For the text-containing cell, return its midpoint in [X, Y] coordinate format. 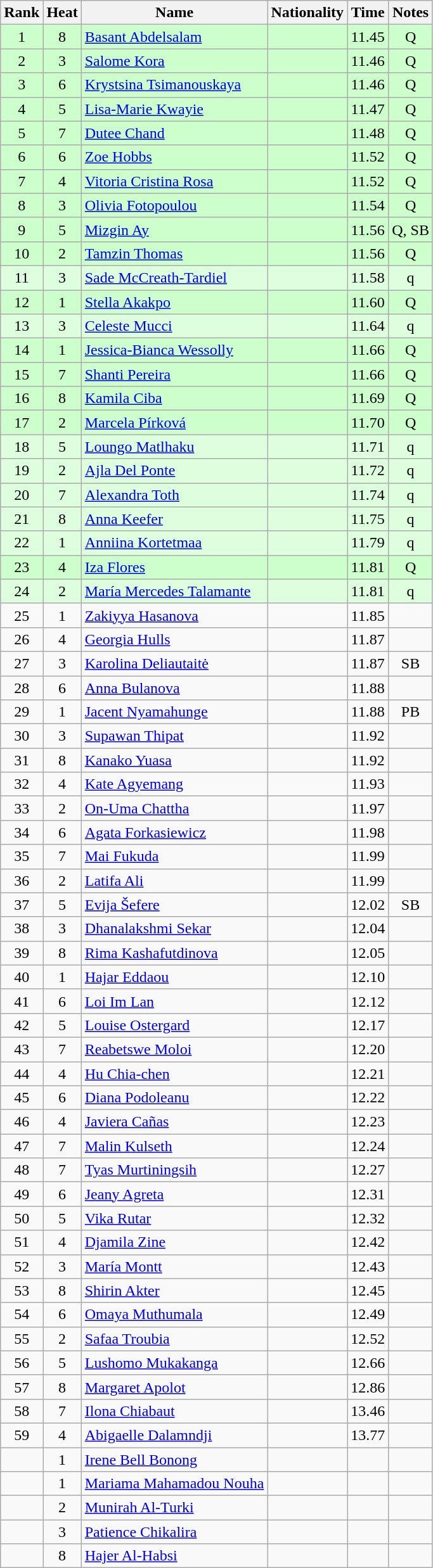
Karolina Deliautaitė [174, 663]
11.47 [368, 109]
13.77 [368, 1435]
11.70 [368, 423]
Anniina Kortetmaa [174, 543]
12.21 [368, 1074]
37 [22, 905]
11.48 [368, 133]
Jacent Nyamahunge [174, 712]
Krystsina Tsimanouskaya [174, 85]
Lushomo Mukakanga [174, 1363]
Ajla Del Ponte [174, 471]
12.31 [368, 1194]
12 [22, 302]
52 [22, 1266]
Omaya Muthumala [174, 1315]
44 [22, 1074]
Latifa Ali [174, 881]
12.12 [368, 1001]
12.05 [368, 953]
Kamila Ciba [174, 398]
Lisa-Marie Kwayie [174, 109]
Anna Keefer [174, 519]
12.52 [368, 1339]
27 [22, 663]
16 [22, 398]
11.58 [368, 277]
Loungo Matlhaku [174, 447]
12.49 [368, 1315]
11.72 [368, 471]
12.43 [368, 1266]
11.71 [368, 447]
12.66 [368, 1363]
11.79 [368, 543]
Time [368, 13]
12.42 [368, 1242]
9 [22, 229]
35 [22, 857]
Jessica-Bianca Wessolly [174, 350]
Kate Agyemang [174, 784]
Vitoria Cristina Rosa [174, 181]
Dutee Chand [174, 133]
12.24 [368, 1146]
Sade McCreath-Tardiel [174, 277]
11.69 [368, 398]
41 [22, 1001]
53 [22, 1291]
Kanako Yuasa [174, 760]
15 [22, 374]
46 [22, 1122]
Mai Fukuda [174, 857]
40 [22, 977]
30 [22, 736]
María Montt [174, 1266]
12.20 [368, 1049]
11.64 [368, 326]
21 [22, 519]
12.22 [368, 1098]
Diana Podoleanu [174, 1098]
Stella Akakpo [174, 302]
Anna Bulanova [174, 687]
18 [22, 447]
58 [22, 1411]
Olivia Fotopoulou [174, 205]
Louise Ostergard [174, 1025]
14 [22, 350]
12.45 [368, 1291]
Basant Abdelsalam [174, 37]
Margaret Apolot [174, 1387]
50 [22, 1218]
11.93 [368, 784]
Rank [22, 13]
59 [22, 1435]
Rima Kashafutdinova [174, 953]
12.32 [368, 1218]
12.86 [368, 1387]
Shanti Pereira [174, 374]
55 [22, 1339]
Q, SB [411, 229]
12.17 [368, 1025]
13.46 [368, 1411]
29 [22, 712]
54 [22, 1315]
26 [22, 639]
On-Uma Chattha [174, 808]
32 [22, 784]
Tamzin Thomas [174, 253]
Irene Bell Bonong [174, 1459]
Heat [62, 13]
19 [22, 471]
47 [22, 1146]
Mariama Mahamadou Nouha [174, 1484]
Marcela Pírková [174, 423]
11.45 [368, 37]
24 [22, 591]
Notes [411, 13]
Munirah Al-Turki [174, 1508]
57 [22, 1387]
31 [22, 760]
Zakiyya Hasanova [174, 615]
11.75 [368, 519]
23 [22, 567]
22 [22, 543]
Zoe Hobbs [174, 157]
Tyas Murtiningsih [174, 1170]
Georgia Hulls [174, 639]
Reabetswe Moloi [174, 1049]
17 [22, 423]
Salome Kora [174, 61]
Evija Šefere [174, 905]
PB [411, 712]
11.85 [368, 615]
25 [22, 615]
36 [22, 881]
Hajer Al-Habsi [174, 1556]
12.27 [368, 1170]
Jeany Agreta [174, 1194]
Javiera Cañas [174, 1122]
Shirin Akter [174, 1291]
12.02 [368, 905]
48 [22, 1170]
Abigaelle Dalamndji [174, 1435]
Name [174, 13]
María Mercedes Talamante [174, 591]
Iza Flores [174, 567]
Djamila Zine [174, 1242]
45 [22, 1098]
Nationality [307, 13]
33 [22, 808]
Ilona Chiabaut [174, 1411]
Hu Chia-chen [174, 1074]
51 [22, 1242]
11.60 [368, 302]
10 [22, 253]
Dhanalakshmi Sekar [174, 929]
38 [22, 929]
42 [22, 1025]
Safaa Troubia [174, 1339]
Malin Kulseth [174, 1146]
11.54 [368, 205]
20 [22, 495]
43 [22, 1049]
28 [22, 687]
34 [22, 832]
Alexandra Toth [174, 495]
Mizgin Ay [174, 229]
12.10 [368, 977]
12.23 [368, 1122]
Loi Im Lan [174, 1001]
12.04 [368, 929]
11.74 [368, 495]
11.98 [368, 832]
Supawan Thipat [174, 736]
Patience Chikalira [174, 1532]
Hajar Eddaou [174, 977]
11 [22, 277]
11.97 [368, 808]
13 [22, 326]
39 [22, 953]
Agata Forkasiewicz [174, 832]
Vika Rutar [174, 1218]
49 [22, 1194]
56 [22, 1363]
Celeste Mucci [174, 326]
